Return the [x, y] coordinate for the center point of the cell that contains the specified text.  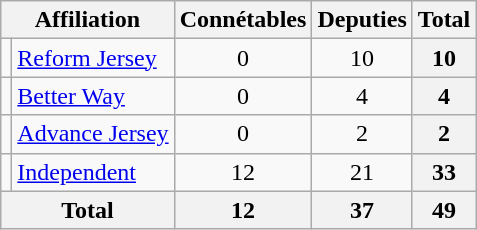
Deputies [362, 20]
37 [362, 210]
Advance Jersey [93, 134]
33 [444, 172]
49 [444, 210]
Better Way [93, 96]
21 [362, 172]
Affiliation [88, 20]
Independent [93, 172]
Connétables [243, 20]
Reform Jersey [93, 58]
